Search for the cell housing the specified text and yield its (x, y) center coordinate. 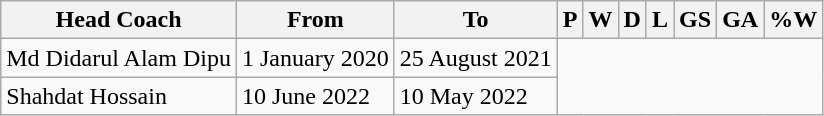
1 January 2020 (315, 58)
P (570, 20)
W (600, 20)
10 May 2022 (476, 96)
D (632, 20)
L (660, 20)
%W (794, 20)
10 June 2022 (315, 96)
Head Coach (119, 20)
Shahdat Hossain (119, 96)
25 August 2021 (476, 58)
Md Didarul Alam Dipu (119, 58)
From (315, 20)
GA (740, 20)
GS (696, 20)
To (476, 20)
